Search for the cell housing the specified text and yield its [X, Y] center coordinate. 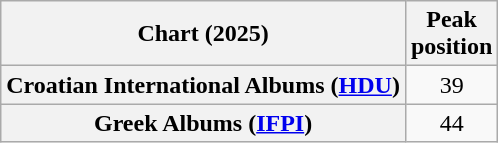
39 [451, 85]
Croatian International Albums (HDU) [204, 85]
Chart (2025) [204, 34]
44 [451, 123]
Greek Albums (IFPI) [204, 123]
Peakposition [451, 34]
